Scan for the cell matching the given text and deliver its [X, Y] coordinate at center. 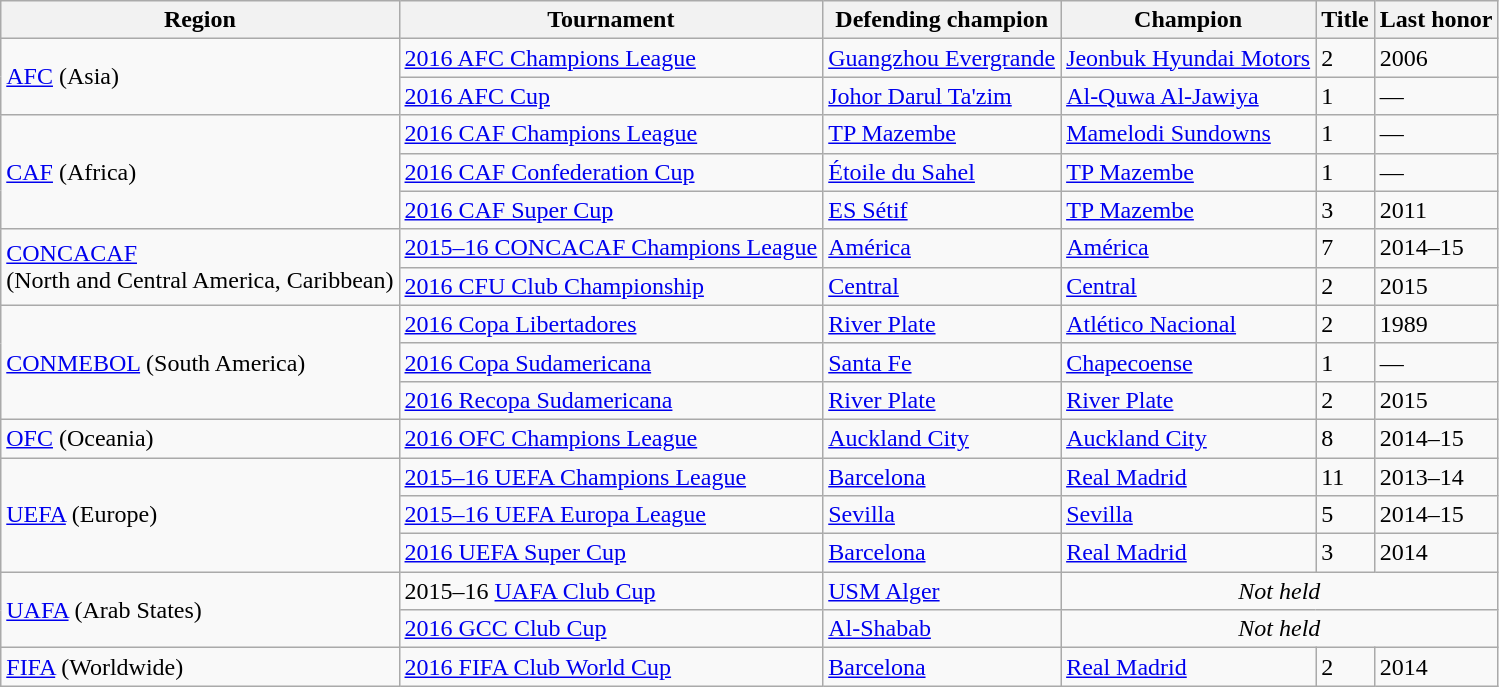
2016 CAF Confederation Cup [611, 172]
2016 GCC Club Cup [611, 629]
8 [1346, 438]
Title [1346, 20]
2016 Recopa Sudamericana [611, 400]
2016 CAF Super Cup [611, 210]
2013–14 [1436, 477]
CAF (Africa) [200, 172]
ES Sétif [942, 210]
Mamelodi Sundowns [1188, 134]
Tournament [611, 20]
Atlético Nacional [1188, 324]
2015–16 UEFA Europa League [611, 515]
Johor Darul Ta'zim [942, 96]
Guangzhou Evergrande [942, 58]
Region [200, 20]
Last honor [1436, 20]
CONCACAF(North and Central America, Caribbean) [200, 267]
Al-Shabab [942, 629]
USM Alger [942, 591]
2015–16 UEFA Champions League [611, 477]
OFC (Oceania) [200, 438]
2016 UEFA Super Cup [611, 553]
Defending champion [942, 20]
UEFA (Europe) [200, 515]
Jeonbuk Hyundai Motors [1188, 58]
11 [1346, 477]
2016 AFC Cup [611, 96]
UAFA (Arab States) [200, 610]
AFC (Asia) [200, 77]
Al-Quwa Al-Jawiya [1188, 96]
2011 [1436, 210]
2016 OFC Champions League [611, 438]
2016 Copa Sudamericana [611, 362]
2015–16 UAFA Club Cup [611, 591]
Chapecoense [1188, 362]
2016 AFC Champions League [611, 58]
5 [1346, 515]
2006 [1436, 58]
CONMEBOL (South America) [200, 362]
2016 CAF Champions League [611, 134]
2015–16 CONCACAF Champions League [611, 248]
1989 [1436, 324]
2016 Copa Libertadores [611, 324]
FIFA (Worldwide) [200, 667]
2016 FIFA Club World Cup [611, 667]
Santa Fe [942, 362]
2016 CFU Club Championship [611, 286]
7 [1346, 248]
Champion [1188, 20]
Étoile du Sahel [942, 172]
